Identify which cell holds the provided text, then report its (X, Y) central coordinate. 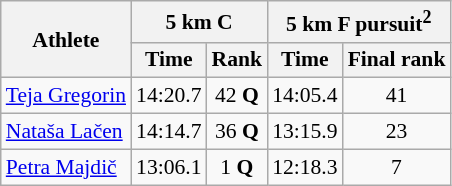
Petra Majdič (66, 167)
Rank (238, 60)
12:18.3 (304, 167)
7 (397, 167)
23 (397, 132)
Athlete (66, 40)
42 Q (238, 96)
41 (397, 96)
5 km C (199, 22)
14:14.7 (168, 132)
Nataša Lačen (66, 132)
13:06.1 (168, 167)
1 Q (238, 167)
5 km F pursuit2 (358, 22)
14:05.4 (304, 96)
Teja Gregorin (66, 96)
36 Q (238, 132)
13:15.9 (304, 132)
14:20.7 (168, 96)
Final rank (397, 60)
